Extract the [X, Y] coordinate from the center of the cell holding the provided text.  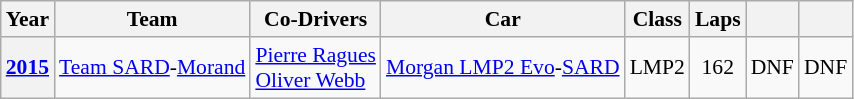
Pierre Ragues Oliver Webb [316, 68]
Co-Drivers [316, 19]
Year [28, 19]
2015 [28, 68]
LMP2 [658, 68]
Team SARD-Morand [152, 68]
Car [503, 19]
Team [152, 19]
Laps [718, 19]
Morgan LMP2 Evo-SARD [503, 68]
162 [718, 68]
Class [658, 19]
